Output the (X, Y) coordinate of the center of the cell containing the given text.  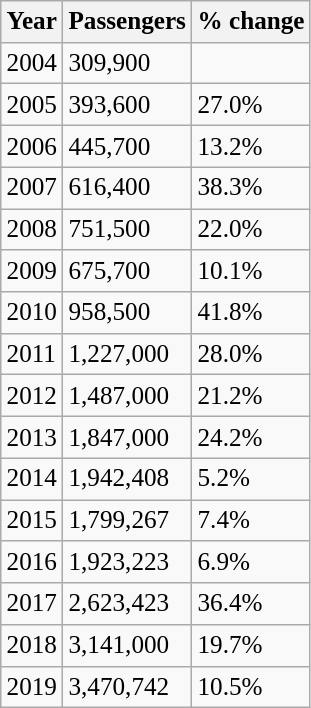
2019 (32, 687)
751,500 (128, 229)
41.8% (252, 313)
2009 (32, 271)
2016 (32, 562)
7.4% (252, 520)
27.0% (252, 105)
2005 (32, 105)
3,141,000 (128, 645)
5.2% (252, 479)
% change (252, 22)
1,923,223 (128, 562)
21.2% (252, 396)
2013 (32, 437)
2008 (32, 229)
2018 (32, 645)
616,400 (128, 188)
2006 (32, 146)
675,700 (128, 271)
10.1% (252, 271)
28.0% (252, 354)
36.4% (252, 604)
24.2% (252, 437)
2015 (32, 520)
2,623,423 (128, 604)
958,500 (128, 313)
10.5% (252, 687)
1,487,000 (128, 396)
2014 (32, 479)
19.7% (252, 645)
1,227,000 (128, 354)
13.2% (252, 146)
2004 (32, 63)
2007 (32, 188)
3,470,742 (128, 687)
38.3% (252, 188)
2010 (32, 313)
1,847,000 (128, 437)
1,799,267 (128, 520)
2011 (32, 354)
2017 (32, 604)
22.0% (252, 229)
393,600 (128, 105)
6.9% (252, 562)
1,942,408 (128, 479)
Passengers (128, 22)
445,700 (128, 146)
Year (32, 22)
2012 (32, 396)
309,900 (128, 63)
